From the cell containing the given text, extract its center point as (X, Y) coordinate. 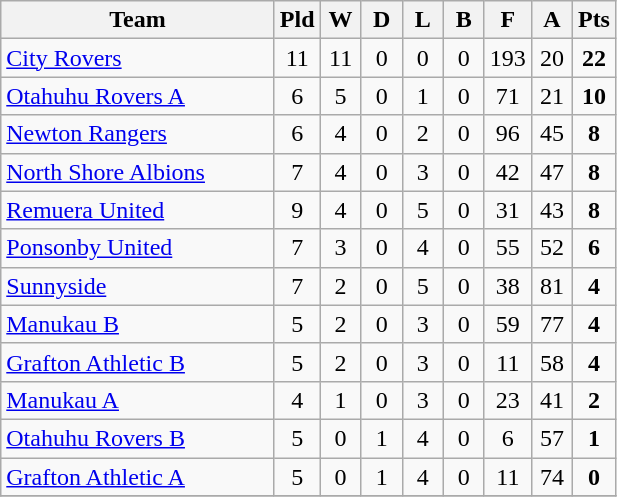
Pts (594, 20)
42 (508, 172)
W (340, 20)
Team (138, 20)
Otahuhu Rovers A (138, 96)
59 (508, 324)
58 (552, 362)
21 (552, 96)
Pld (297, 20)
D (382, 20)
A (552, 20)
City Rovers (138, 58)
96 (508, 134)
43 (552, 210)
10 (594, 96)
Remuera United (138, 210)
193 (508, 58)
57 (552, 438)
Grafton Athletic A (138, 477)
38 (508, 286)
B (464, 20)
9 (297, 210)
23 (508, 400)
55 (508, 248)
Ponsonby United (138, 248)
Otahuhu Rovers B (138, 438)
77 (552, 324)
North Shore Albions (138, 172)
Sunnyside (138, 286)
Manukau A (138, 400)
Newton Rangers (138, 134)
Grafton Athletic B (138, 362)
41 (552, 400)
47 (552, 172)
L (422, 20)
F (508, 20)
74 (552, 477)
22 (594, 58)
81 (552, 286)
31 (508, 210)
71 (508, 96)
Manukau B (138, 324)
45 (552, 134)
20 (552, 58)
52 (552, 248)
